Extract the [X, Y] coordinate from the center of the cell holding the provided text.  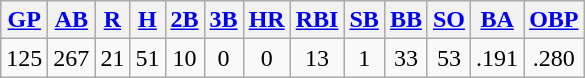
33 [406, 58]
HR [266, 20]
SB [364, 20]
OBP [554, 20]
.191 [498, 58]
125 [24, 58]
BA [498, 20]
53 [448, 58]
RBI [317, 20]
267 [72, 58]
51 [148, 58]
1 [364, 58]
GP [24, 20]
2B [184, 20]
21 [112, 58]
10 [184, 58]
3B [224, 20]
.280 [554, 58]
AB [72, 20]
R [112, 20]
H [148, 20]
BB [406, 20]
13 [317, 58]
SO [448, 20]
